Return the (X, Y) coordinate for the center point of the cell that contains the specified text.  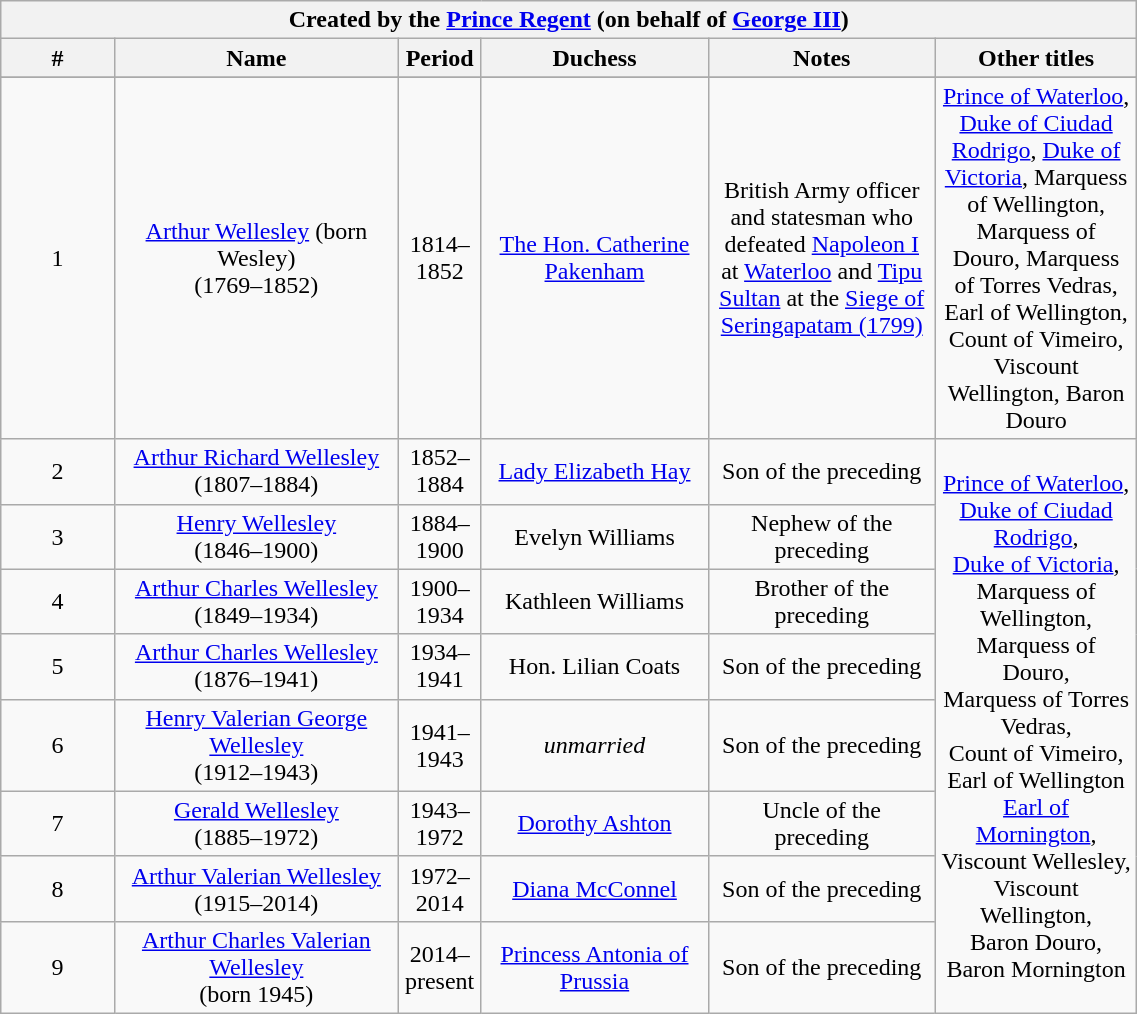
1884–1900 (440, 536)
7 (58, 824)
Henry Wellesley(1846–1900) (256, 536)
1852–1884 (440, 472)
Name (256, 58)
9 (58, 967)
2 (58, 472)
Other titles (1036, 58)
# (58, 58)
1934–1941 (440, 666)
6 (58, 745)
8 (58, 888)
Henry Valerian George Wellesley(1912–1943) (256, 745)
1900–1934 (440, 602)
1814–1852 (440, 258)
Arthur Charles Valerian Wellesley(born 1945) (256, 967)
Period (440, 58)
Hon. Lilian Coats (594, 666)
2014–present (440, 967)
Princess Antonia of Prussia (594, 967)
1941–1943 (440, 745)
3 (58, 536)
Lady Elizabeth Hay (594, 472)
Evelyn Williams (594, 536)
1972–2014 (440, 888)
Arthur Richard Wellesley(1807–1884) (256, 472)
4 (58, 602)
Gerald Wellesley(1885–1972) (256, 824)
Dorothy Ashton (594, 824)
Arthur Charles Wellesley(1876–1941) (256, 666)
Brother of the preceding (822, 602)
The Hon. Catherine Pakenham (594, 258)
5 (58, 666)
Nephew of the preceding (822, 536)
Created by the Prince Regent (on behalf of George III) (569, 20)
Arthur Wellesley (born Wesley)(1769–1852) (256, 258)
Uncle of the preceding (822, 824)
Arthur Valerian Wellesley(1915–2014) (256, 888)
unmarried (594, 745)
British Army officer and statesman who defeated Napoleon I at Waterloo and Tipu Sultan at the Siege of Seringapatam (1799) (822, 258)
Kathleen Williams (594, 602)
1 (58, 258)
Notes (822, 58)
Duchess (594, 58)
Diana McConnel (594, 888)
Arthur Charles Wellesley(1849–1934) (256, 602)
1943–1972 (440, 824)
